Find where the given text appears and provide that cell's center as [X, Y] coordinate. 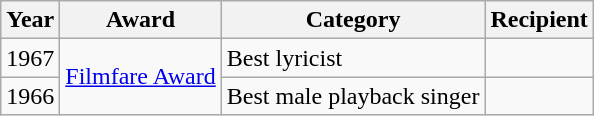
Award [140, 20]
1967 [30, 58]
Best lyricist [353, 58]
Best male playback singer [353, 96]
Category [353, 20]
Year [30, 20]
1966 [30, 96]
Recipient [539, 20]
Filmfare Award [140, 77]
